For the text-containing cell, return its midpoint in [x, y] coordinate format. 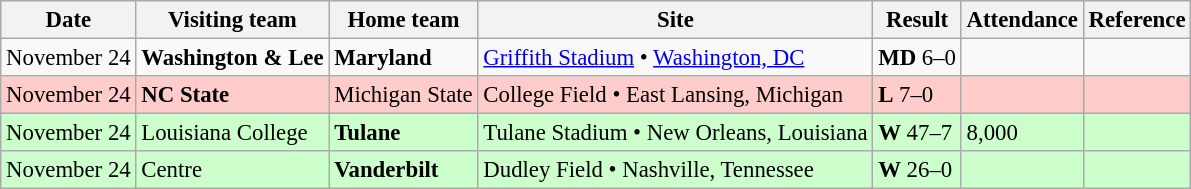
Griffith Stadium • Washington, DC [676, 58]
Louisiana College [232, 133]
8,000 [1022, 133]
Site [676, 20]
Dudley Field • Nashville, Tennessee [676, 170]
Tulane [404, 133]
College Field • East Lansing, Michigan [676, 95]
Maryland [404, 58]
L 7–0 [917, 95]
Washington & Lee [232, 58]
W 26–0 [917, 170]
Michigan State [404, 95]
MD 6–0 [917, 58]
W 47–7 [917, 133]
Attendance [1022, 20]
Vanderbilt [404, 170]
Result [917, 20]
Visiting team [232, 20]
Centre [232, 170]
Home team [404, 20]
NC State [232, 95]
Tulane Stadium • New Orleans, Louisiana [676, 133]
Reference [1137, 20]
Date [68, 20]
